Return the (X, Y) coordinate for the center point of the cell that contains the specified text.  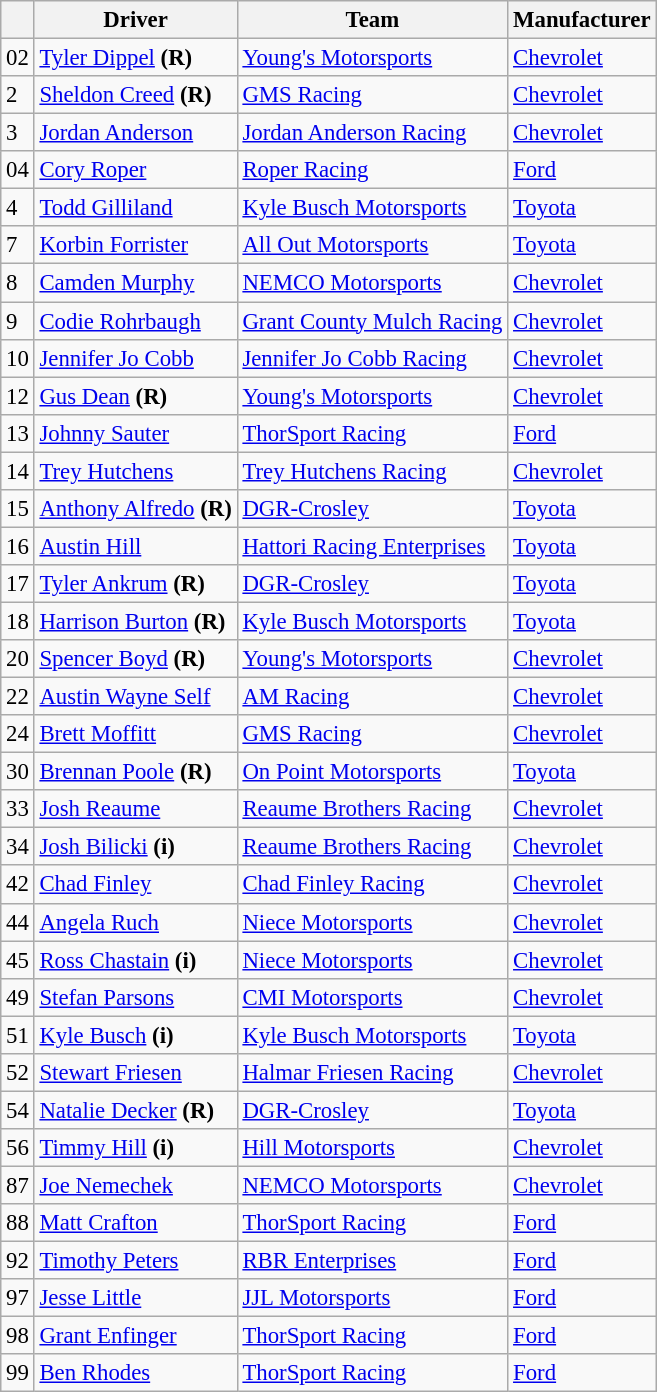
20 (18, 659)
92 (18, 1261)
14 (18, 471)
Harrison Burton (R) (136, 621)
24 (18, 734)
Hill Motorsports (372, 1148)
Camden Murphy (136, 283)
Josh Bilicki (i) (136, 847)
02 (18, 58)
22 (18, 697)
12 (18, 396)
Sheldon Creed (R) (136, 95)
Brennan Poole (R) (136, 772)
18 (18, 621)
42 (18, 885)
Jordan Anderson Racing (372, 133)
Korbin Forrister (136, 245)
Tyler Dippel (R) (136, 58)
2 (18, 95)
Natalie Decker (R) (136, 1110)
33 (18, 809)
44 (18, 922)
Brett Moffitt (136, 734)
Hattori Racing Enterprises (372, 546)
98 (18, 1336)
04 (18, 170)
30 (18, 772)
Jordan Anderson (136, 133)
Austin Hill (136, 546)
51 (18, 1035)
Gus Dean (R) (136, 396)
9 (18, 321)
13 (18, 433)
CMI Motorsports (372, 997)
JJL Motorsports (372, 1298)
56 (18, 1148)
Kyle Busch (i) (136, 1035)
Grant Enfinger (136, 1336)
Ben Rhodes (136, 1373)
All Out Motorsports (372, 245)
Grant County Mulch Racing (372, 321)
54 (18, 1110)
Ross Chastain (i) (136, 960)
Chad Finley Racing (372, 885)
Josh Reaume (136, 809)
88 (18, 1223)
7 (18, 245)
Matt Crafton (136, 1223)
34 (18, 847)
Austin Wayne Self (136, 697)
Johnny Sauter (136, 433)
Joe Nemechek (136, 1185)
Team (372, 20)
97 (18, 1298)
Tyler Ankrum (R) (136, 584)
Codie Rohrbaugh (136, 321)
99 (18, 1373)
15 (18, 509)
Timmy Hill (i) (136, 1148)
49 (18, 997)
Roper Racing (372, 170)
52 (18, 1073)
3 (18, 133)
10 (18, 358)
Todd Gilliland (136, 208)
Trey Hutchens Racing (372, 471)
Cory Roper (136, 170)
Spencer Boyd (R) (136, 659)
Trey Hutchens (136, 471)
On Point Motorsports (372, 772)
Anthony Alfredo (R) (136, 509)
4 (18, 208)
AM Racing (372, 697)
Angela Ruch (136, 922)
RBR Enterprises (372, 1261)
8 (18, 283)
Stewart Friesen (136, 1073)
Jennifer Jo Cobb Racing (372, 358)
16 (18, 546)
17 (18, 584)
Timothy Peters (136, 1261)
Chad Finley (136, 885)
Stefan Parsons (136, 997)
Manufacturer (582, 20)
Halmar Friesen Racing (372, 1073)
Driver (136, 20)
87 (18, 1185)
Jesse Little (136, 1298)
Jennifer Jo Cobb (136, 358)
45 (18, 960)
